Provide the [x, y] coordinate of the cell's center where the given text is located.  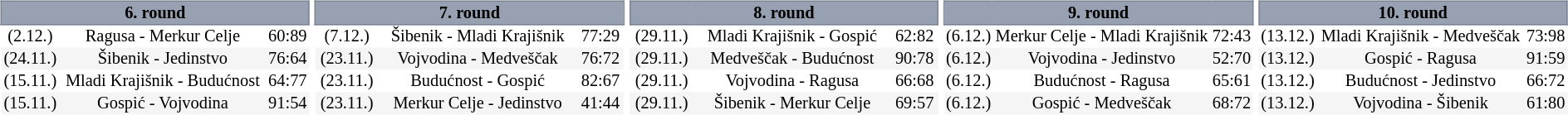
60:89 [287, 36]
76:72 [600, 60]
Vojvodina - Medveščak [478, 60]
(24.11.) [30, 60]
65:61 [1232, 81]
66:68 [915, 81]
Gospić - Vojvodina [163, 104]
Budućnost - Ragusa [1101, 81]
Merkur Celje - Mladi Krajišnik [1101, 36]
(7.12.) [347, 36]
Ragusa - Merkur Celje [163, 36]
90:78 [915, 60]
76:64 [287, 60]
66:72 [1546, 81]
Vojvodina - Šibenik [1420, 104]
62:82 [915, 36]
Merkur Celje - Jedinstvo [478, 104]
Šibenik - Merkur Celje [792, 104]
91:54 [287, 104]
Vojvodina - Jedinstvo [1101, 60]
41:44 [600, 104]
Gospić - Ragusa [1420, 60]
Mladi Krajišnik - Budućnost [163, 81]
72:43 [1232, 36]
64:77 [287, 81]
Medveščak - Budućnost [792, 60]
Gospić - Medveščak [1101, 104]
69:57 [915, 104]
Vojvodina - Ragusa [792, 81]
Šibenik - Mladi Krajišnik [478, 36]
10. round [1414, 12]
(2.12.) [30, 36]
Mladi Krajišnik - Medveščak [1420, 36]
6. round [154, 12]
8. round [784, 12]
Mladi Krajišnik - Gospić [792, 36]
Budućnost - Jedinstvo [1420, 81]
68:72 [1232, 104]
9. round [1098, 12]
52:70 [1232, 60]
82:67 [600, 81]
Budućnost - Gospić [478, 81]
73:98 [1546, 36]
Šibenik - Jedinstvo [163, 60]
61:80 [1546, 104]
77:29 [600, 36]
7. round [470, 12]
91:59 [1546, 60]
